Detect which cell encompasses the target text, then output its [X, Y] center coordinate. 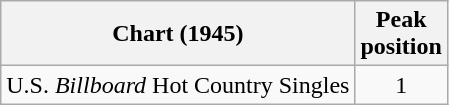
1 [401, 85]
Peakposition [401, 34]
Chart (1945) [178, 34]
U.S. Billboard Hot Country Singles [178, 85]
